Search for the cell housing the specified text and yield its (x, y) center coordinate. 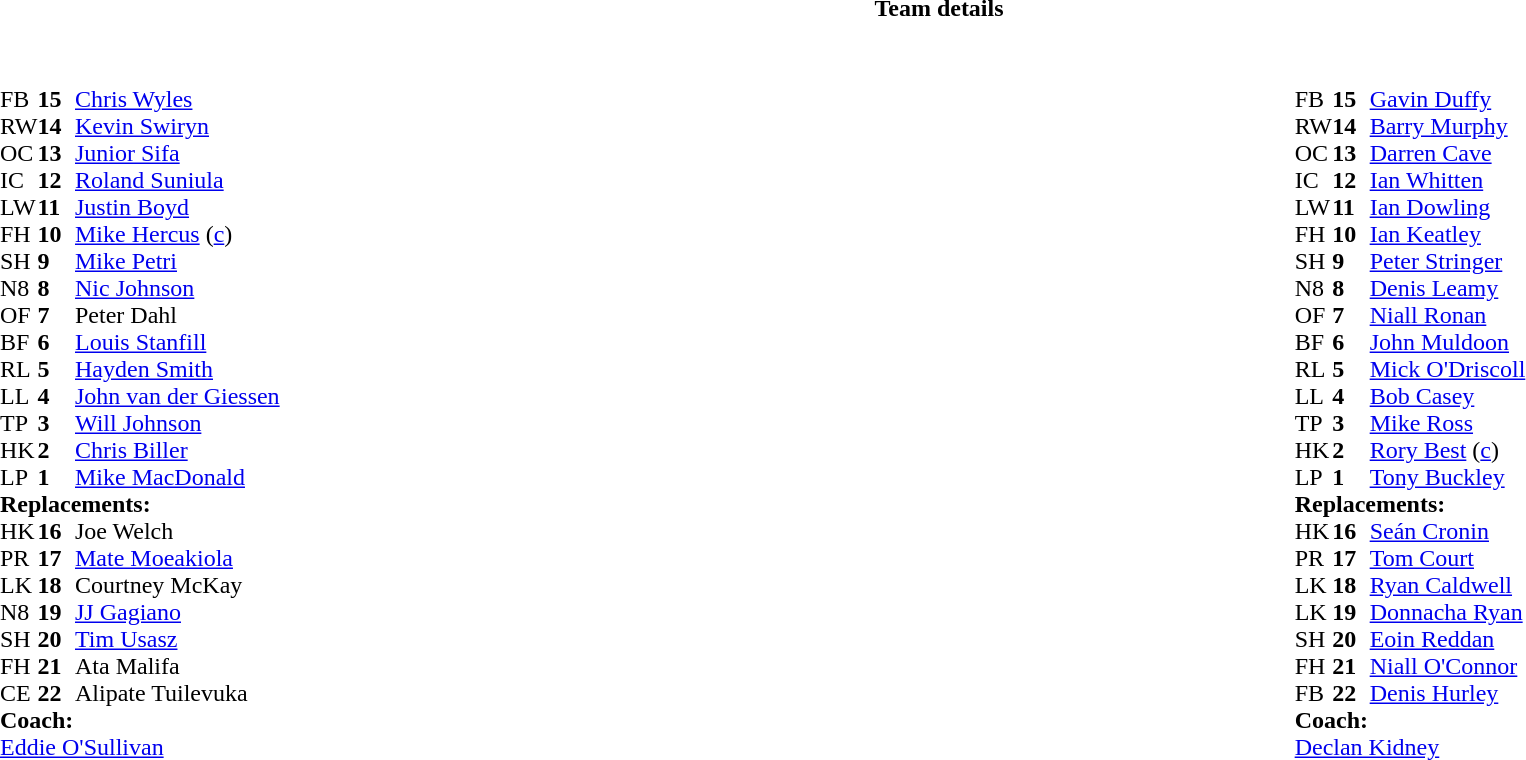
Chris Biller (178, 450)
Eoin Reddan (1448, 640)
Nic Johnson (178, 288)
Ryan Caldwell (1448, 586)
Tom Court (1448, 558)
CE (19, 694)
Ata Malifa (178, 666)
Peter Stringer (1448, 262)
Mate Moeakiola (178, 558)
Peter Dahl (178, 316)
Gavin Duffy (1448, 100)
John van der Giessen (178, 396)
Donnacha Ryan (1448, 612)
Ian Keatley (1448, 234)
Joe Welch (178, 532)
Justin Boyd (178, 208)
Barry Murphy (1448, 126)
Bob Casey (1448, 396)
JJ Gagiano (178, 612)
Ian Whitten (1448, 180)
Mike Petri (178, 262)
Mike Hercus (c) (178, 234)
Tim Usasz (178, 640)
Denis Leamy (1448, 288)
Tony Buckley (1448, 478)
Roland Suniula (178, 180)
Alipate Tuilevuka (178, 694)
Chris Wyles (178, 100)
Courtney McKay (178, 586)
Mike Ross (1448, 424)
Kevin Swiryn (178, 126)
Niall Ronan (1448, 316)
Will Johnson (178, 424)
Mike MacDonald (178, 478)
Hayden Smith (178, 370)
Seán Cronin (1448, 532)
John Muldoon (1448, 342)
Rory Best (c) (1448, 450)
Ian Dowling (1448, 208)
Denis Hurley (1448, 694)
Junior Sifa (178, 154)
Louis Stanfill (178, 342)
Niall O'Connor (1448, 666)
Mick O'Driscoll (1448, 370)
Darren Cave (1448, 154)
